Scan for the cell matching the given text and deliver its [x, y] coordinate at center. 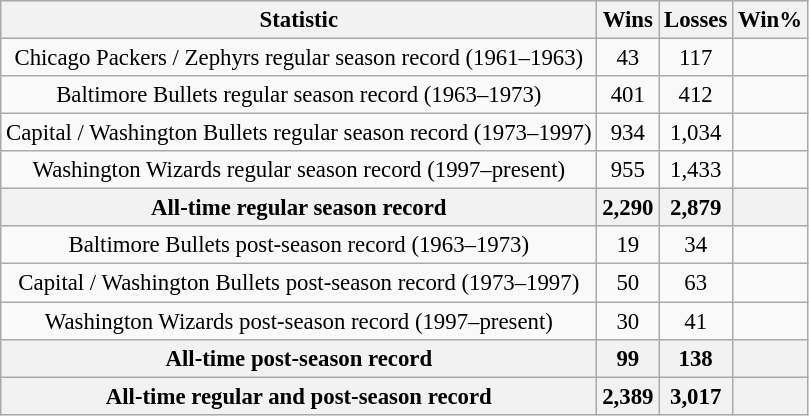
41 [696, 321]
1,034 [696, 133]
Baltimore Bullets regular season record (1963–1973) [299, 95]
19 [628, 245]
2,879 [696, 208]
3,017 [696, 396]
Wins [628, 20]
Chicago Packers / Zephyrs regular season record (1961–1963) [299, 58]
Capital / Washington Bullets post-season record (1973–1997) [299, 283]
99 [628, 358]
30 [628, 321]
34 [696, 245]
138 [696, 358]
50 [628, 283]
Washington Wizards regular season record (1997–present) [299, 170]
Win% [770, 20]
2,290 [628, 208]
63 [696, 283]
Losses [696, 20]
1,433 [696, 170]
412 [696, 95]
43 [628, 58]
Statistic [299, 20]
401 [628, 95]
All-time post-season record [299, 358]
Baltimore Bullets post-season record (1963–1973) [299, 245]
Capital / Washington Bullets regular season record (1973–1997) [299, 133]
2,389 [628, 396]
All-time regular and post-season record [299, 396]
Washington Wizards post-season record (1997–present) [299, 321]
All-time regular season record [299, 208]
117 [696, 58]
955 [628, 170]
934 [628, 133]
